Capture the cell that displays the provided text and extract its [X, Y] central coordinate. 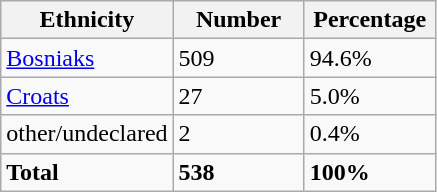
Bosniaks [87, 58]
538 [238, 172]
94.6% [370, 58]
0.4% [370, 134]
Total [87, 172]
509 [238, 58]
100% [370, 172]
Ethnicity [87, 20]
Croats [87, 96]
5.0% [370, 96]
Percentage [370, 20]
Number [238, 20]
2 [238, 134]
other/undeclared [87, 134]
27 [238, 96]
